Extract the (x, y) coordinate from the center of the cell holding the provided text.  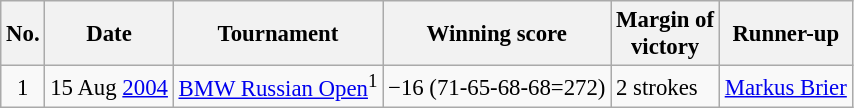
Runner-up (786, 34)
2 strokes (666, 87)
1 (23, 87)
−16 (71-65-68-68=272) (497, 87)
Tournament (278, 34)
Winning score (497, 34)
Margin ofvictory (666, 34)
BMW Russian Open1 (278, 87)
Markus Brier (786, 87)
Date (109, 34)
No. (23, 34)
15 Aug 2004 (109, 87)
